Determine the [X, Y] coordinate at the center of the cell enclosing the given text.  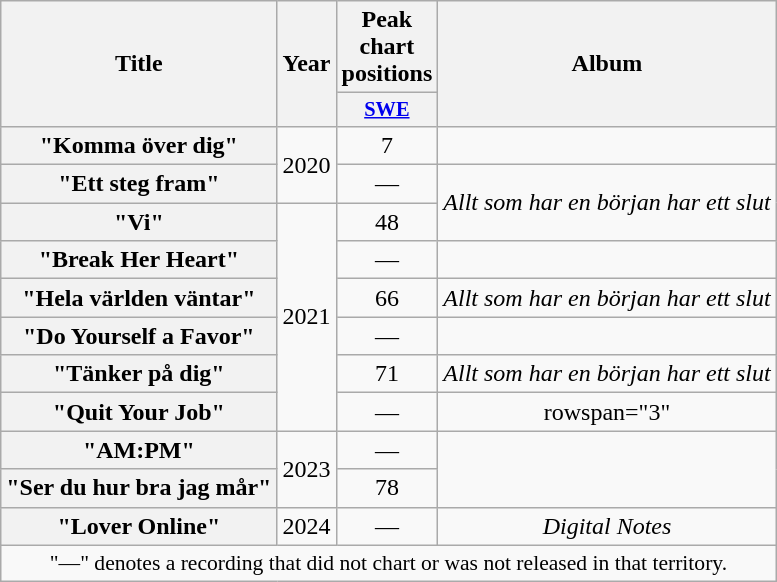
"—" denotes a recording that did not chart or was not released in that territory. [388, 563]
"Quit Your Job" [139, 412]
"AM:PM" [139, 450]
66 [387, 298]
"Ett steg fram" [139, 184]
"Tänker på dig" [139, 374]
"Break Her Heart" [139, 260]
"Do Yourself a Favor" [139, 336]
"Hela världen väntar" [139, 298]
Title [139, 64]
2024 [306, 526]
2023 [306, 469]
2021 [306, 317]
rowspan="3" [607, 412]
Album [607, 64]
78 [387, 488]
2020 [306, 164]
"Ser du hur bra jag mår" [139, 488]
"Lover Online" [139, 526]
Peak chart positions [387, 47]
71 [387, 374]
Digital Notes [607, 526]
"Vi" [139, 222]
"Komma över dig" [139, 145]
48 [387, 222]
SWE [387, 110]
7 [387, 145]
Year [306, 64]
